Locate the cell with the specified text and output its [X, Y] center coordinate. 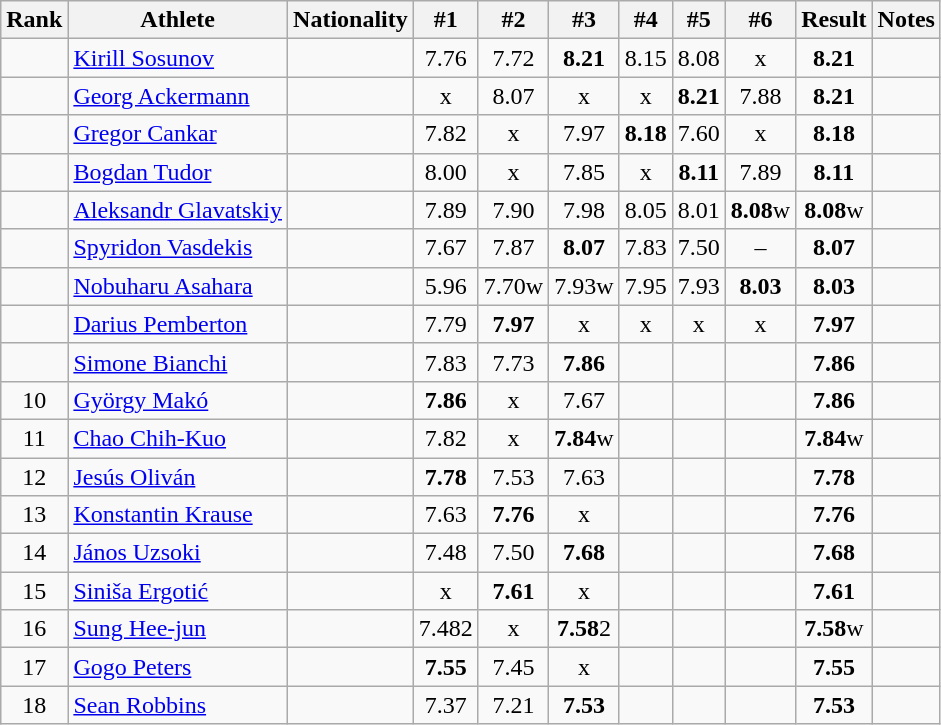
7.582 [584, 629]
7.88 [760, 96]
Darius Pemberton [178, 324]
Notes [906, 20]
Kirill Sosunov [178, 58]
Aleksandr Glavatskiy [178, 210]
11 [34, 438]
7.95 [646, 286]
#3 [584, 20]
Chao Chih-Kuo [178, 438]
7.48 [446, 553]
Siniša Ergotić [178, 591]
Nationality [351, 20]
#6 [760, 20]
8.05 [646, 210]
15 [34, 591]
14 [34, 553]
7.90 [513, 210]
17 [34, 667]
#5 [698, 20]
7.58w [834, 629]
16 [34, 629]
Simone Bianchi [178, 362]
Sung Hee-jun [178, 629]
7.45 [513, 667]
#1 [446, 20]
#2 [513, 20]
7.87 [513, 248]
7.85 [584, 172]
7.79 [446, 324]
György Makó [178, 400]
8.01 [698, 210]
7.70w [513, 286]
18 [34, 705]
Gregor Cankar [178, 134]
Result [834, 20]
7.73 [513, 362]
10 [34, 400]
Rank [34, 20]
8.00 [446, 172]
Bogdan Tudor [178, 172]
Jesús Oliván [178, 477]
7.482 [446, 629]
7.21 [513, 705]
7.93w [584, 286]
– [760, 248]
Spyridon Vasdekis [178, 248]
8.08 [698, 58]
7.37 [446, 705]
Konstantin Krause [178, 515]
Sean Robbins [178, 705]
7.93 [698, 286]
Gogo Peters [178, 667]
12 [34, 477]
Georg Ackermann [178, 96]
#4 [646, 20]
Athlete [178, 20]
7.72 [513, 58]
8.15 [646, 58]
János Uzsoki [178, 553]
7.98 [584, 210]
5.96 [446, 286]
Nobuharu Asahara [178, 286]
7.60 [698, 134]
13 [34, 515]
